Pinpoint the cell where the given text exists, returning its [x, y] midpoint coordinate. 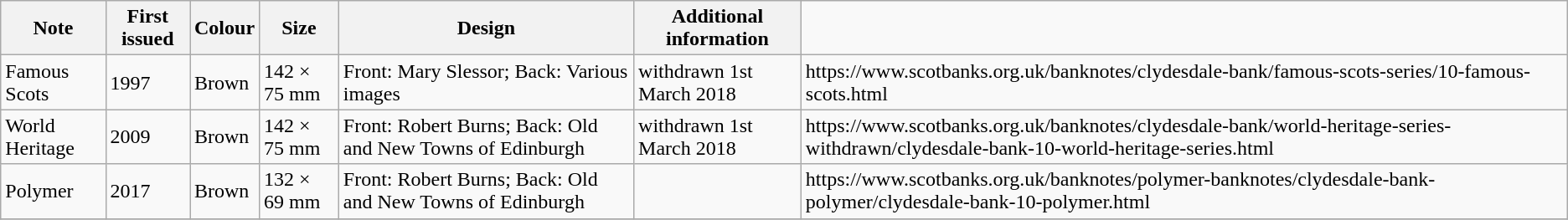
Size [300, 28]
Front: Mary Slessor; Back: Various images [486, 82]
Polymer [54, 191]
2017 [147, 191]
2009 [147, 137]
https://www.scotbanks.org.uk/banknotes/polymer-banknotes/clydesdale-bank-polymer/clydesdale-bank-10-polymer.html [1184, 191]
1997 [147, 82]
Design [486, 28]
https://www.scotbanks.org.uk/banknotes/clydesdale-bank/famous-scots-series/10-famous-scots.html [1184, 82]
Note [54, 28]
Colour [224, 28]
First issued [147, 28]
https://www.scotbanks.org.uk/banknotes/clydesdale-bank/world-heritage-series-withdrawn/clydesdale-bank-10-world-heritage-series.html [1184, 137]
Additional information [718, 28]
World Heritage [54, 137]
Famous Scots [54, 82]
132 × 69 mm [300, 191]
